Pinpoint the cell where the given text exists, returning its [x, y] midpoint coordinate. 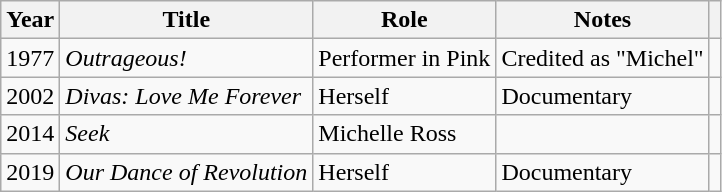
Credited as "Michel" [602, 58]
Role [404, 20]
Year [30, 20]
Notes [602, 20]
Seek [186, 134]
Outrageous! [186, 58]
Performer in Pink [404, 58]
Title [186, 20]
Our Dance of Revolution [186, 172]
Divas: Love Me Forever [186, 96]
Michelle Ross [404, 134]
2014 [30, 134]
2002 [30, 96]
2019 [30, 172]
1977 [30, 58]
